Identify which cell holds the provided text, then report its [X, Y] central coordinate. 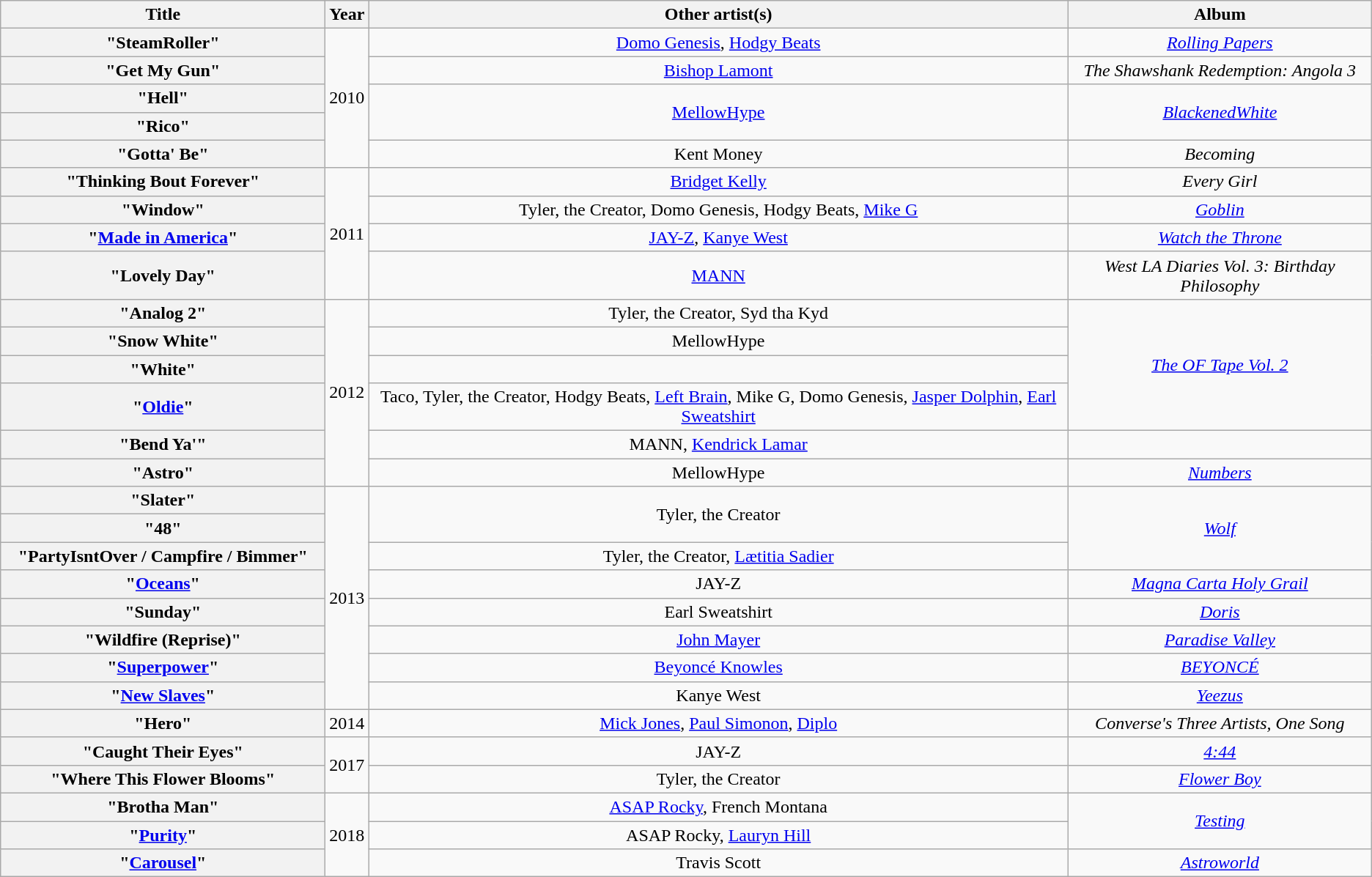
2013 [347, 598]
MANN [718, 275]
4:44 [1220, 751]
"Carousel" [163, 863]
Watch the Throne [1220, 237]
Bishop Lamont [718, 70]
"Slater" [163, 500]
"Rico" [163, 126]
"Analog 2" [163, 313]
"Thinking Bout Forever" [163, 182]
The Shawshank Redemption: Angola 3 [1220, 70]
"Lovely Day" [163, 275]
2011 [347, 233]
Album [1220, 15]
Year [347, 15]
"48" [163, 528]
"PartyIsntOver / Campfire / Bimmer" [163, 556]
Every Girl [1220, 182]
"Caught Their Eyes" [163, 751]
2012 [347, 393]
2014 [347, 723]
"Made in America" [163, 237]
Wolf [1220, 528]
Paradise Valley [1220, 640]
"New Slaves" [163, 695]
"Bend Ya'" [163, 445]
Taco, Tyler, the Creator, Hodgy Beats, Left Brain, Mike G, Domo Genesis, Jasper Dolphin, Earl Sweatshirt [718, 407]
"Hell" [163, 98]
The OF Tape Vol. 2 [1220, 365]
Goblin [1220, 210]
JAY-Z, Kanye West [718, 237]
Flower Boy [1220, 779]
BlackenedWhite [1220, 112]
Tyler, the Creator, Lætitia Sadier [718, 556]
"Where This Flower Blooms" [163, 779]
Doris [1220, 612]
Becoming [1220, 154]
2017 [347, 765]
Domo Genesis, Hodgy Beats [718, 42]
West LA Diaries Vol. 3: Birthday Philosophy [1220, 275]
Beyoncé Knowles [718, 667]
Tyler, the Creator, Domo Genesis, Hodgy Beats, Mike G [718, 210]
Earl Sweatshirt [718, 612]
Numbers [1220, 473]
Other artist(s) [718, 15]
Kent Money [718, 154]
John Mayer [718, 640]
Testing [1220, 821]
"Oldie" [163, 407]
"SteamRoller" [163, 42]
Kanye West [718, 695]
2018 [347, 835]
"Window" [163, 210]
"Oceans" [163, 584]
Magna Carta Holy Grail [1220, 584]
Astroworld [1220, 863]
"Hero" [163, 723]
"Astro" [163, 473]
Travis Scott [718, 863]
BEYONCÉ [1220, 667]
Tyler, the Creator, Syd tha Kyd [718, 313]
Yeezus [1220, 695]
"Get My Gun" [163, 70]
Bridget Kelly [718, 182]
Converse's Three Artists, One Song [1220, 723]
"Brotha Man" [163, 807]
"Sunday" [163, 612]
"Snow White" [163, 341]
"Wildfire (Reprise)" [163, 640]
"White" [163, 369]
Title [163, 15]
"Superpower" [163, 667]
"Purity" [163, 835]
2010 [347, 98]
ASAP Rocky, French Montana [718, 807]
Rolling Papers [1220, 42]
MANN, Kendrick Lamar [718, 445]
Mick Jones, Paul Simonon, Diplo [718, 723]
"Gotta' Be" [163, 154]
ASAP Rocky, Lauryn Hill [718, 835]
